Extract the (X, Y) coordinate from the center of the cell holding the provided text.  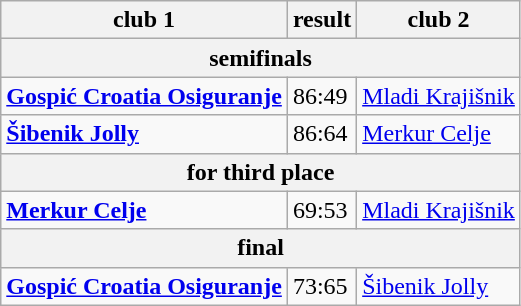
semifinals (261, 58)
result (322, 20)
73:65 (322, 286)
for third place (261, 172)
club 1 (144, 20)
club 2 (439, 20)
69:53 (322, 210)
86:64 (322, 134)
86:49 (322, 96)
final (261, 248)
